From the cell containing the given text, extract its center point as [x, y] coordinate. 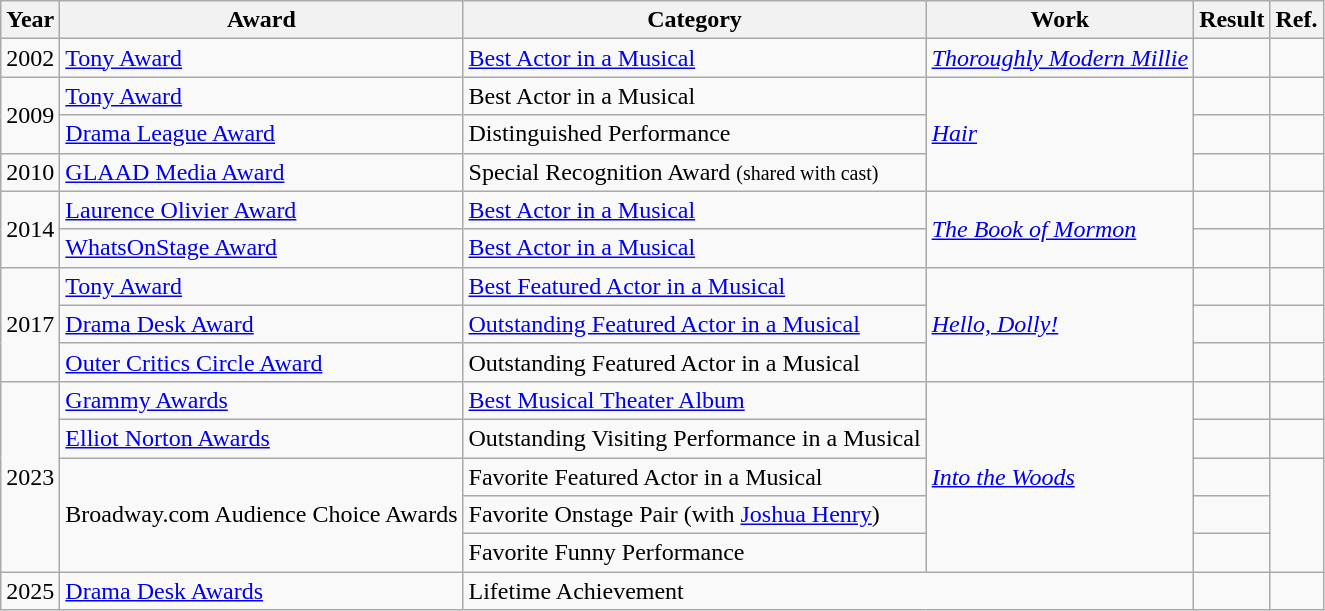
Grammy Awards [262, 400]
Category [694, 20]
2009 [30, 115]
Award [262, 20]
The Book of Mormon [1060, 229]
Broadway.com Audience Choice Awards [262, 515]
Special Recognition Award (shared with cast) [694, 172]
Hair [1060, 134]
Favorite Funny Performance [694, 553]
Laurence Olivier Award [262, 210]
2023 [30, 476]
Lifetime Achievement [828, 591]
Drama Desk Award [262, 324]
Favorite Featured Actor in a Musical [694, 477]
Drama Desk Awards [262, 591]
Year [30, 20]
Result [1232, 20]
Hello, Dolly! [1060, 324]
Outer Critics Circle Award [262, 362]
Thoroughly Modern Millie [1060, 58]
Distinguished Performance [694, 134]
2010 [30, 172]
WhatsOnStage Award [262, 248]
Drama League Award [262, 134]
Best Featured Actor in a Musical [694, 286]
Outstanding Visiting Performance in a Musical [694, 438]
Ref. [1296, 20]
2014 [30, 229]
2025 [30, 591]
GLAAD Media Award [262, 172]
Elliot Norton Awards [262, 438]
Best Musical Theater Album [694, 400]
Into the Woods [1060, 476]
2017 [30, 324]
Work [1060, 20]
Favorite Onstage Pair (with Joshua Henry) [694, 515]
2002 [30, 58]
